Locate the cell with the specified text and output its [X, Y] center coordinate. 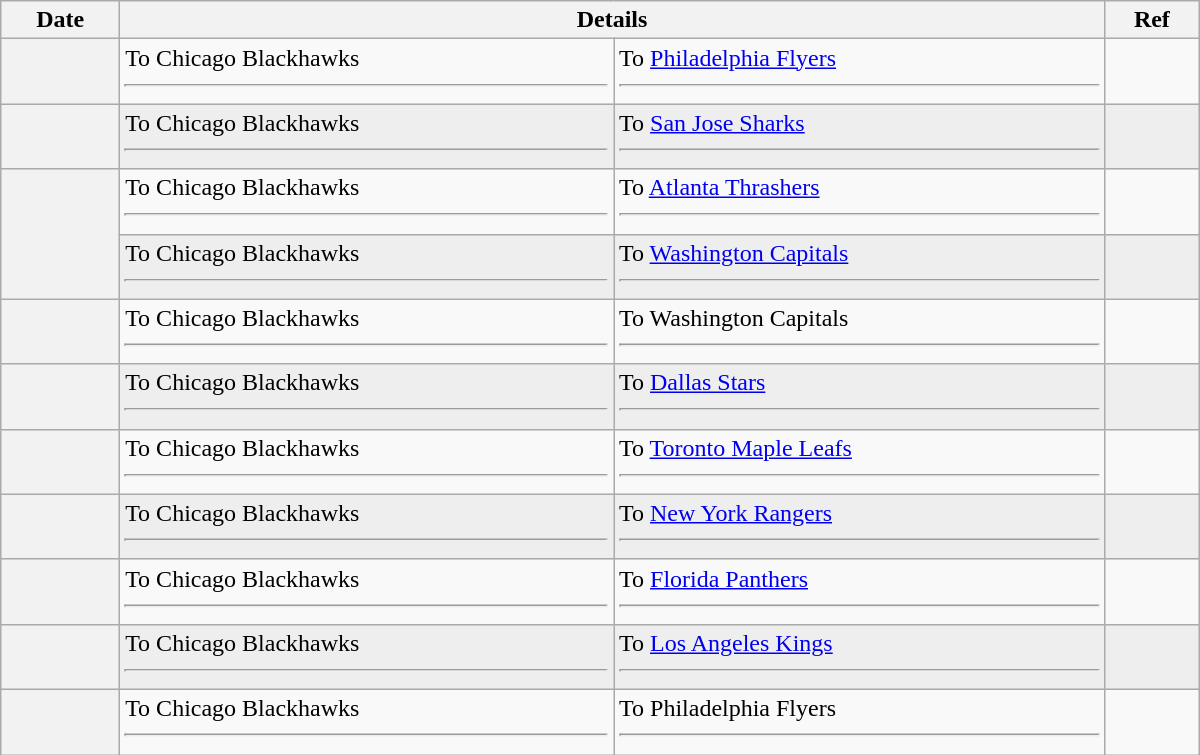
Details [612, 20]
To San Jose Sharks [860, 136]
To Atlanta Thrashers [860, 202]
To Florida Panthers [860, 592]
Date [60, 20]
To New York Rangers [860, 526]
Ref [1152, 20]
To Toronto Maple Leafs [860, 462]
To Dallas Stars [860, 396]
To Los Angeles Kings [860, 656]
